Extract the [X, Y] coordinate from the center of the cell holding the provided text.  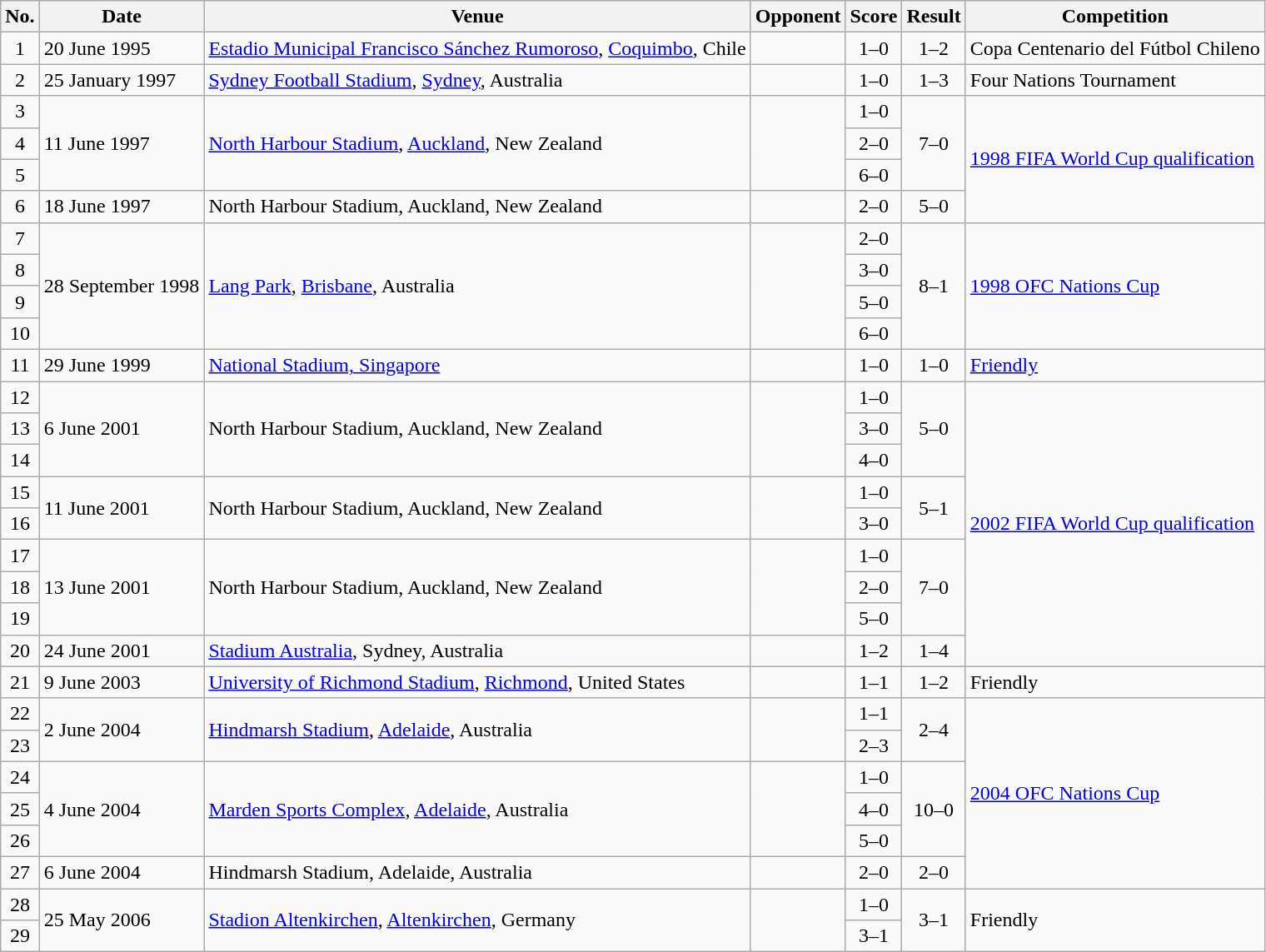
25 May 2006 [122, 920]
3 [20, 112]
14 [20, 461]
4 June 2004 [122, 809]
Sydney Football Stadium, Sydney, Australia [477, 80]
11 June 1997 [122, 143]
2004 OFC Nations Cup [1114, 793]
11 June 2001 [122, 508]
4 [20, 143]
13 [20, 429]
29 [20, 936]
18 June 1997 [122, 207]
Stadion Altenkirchen, Altenkirchen, Germany [477, 920]
Score [874, 17]
Four Nations Tournament [1114, 80]
1–4 [934, 650]
Estadio Municipal Francisco Sánchez Rumoroso, Coquimbo, Chile [477, 48]
11 [20, 365]
25 January 1997 [122, 80]
24 [20, 777]
22 [20, 714]
Opponent [798, 17]
29 June 1999 [122, 365]
25 [20, 809]
8 [20, 270]
2–3 [874, 745]
23 [20, 745]
26 [20, 840]
6 June 2004 [122, 872]
University of Richmond Stadium, Richmond, United States [477, 682]
8–1 [934, 286]
17 [20, 556]
10–0 [934, 809]
10 [20, 333]
15 [20, 492]
Copa Centenario del Fútbol Chileno [1114, 48]
Marden Sports Complex, Adelaide, Australia [477, 809]
9 [20, 302]
Stadium Australia, Sydney, Australia [477, 650]
12 [20, 397]
5 [20, 175]
1–3 [934, 80]
Lang Park, Brisbane, Australia [477, 286]
2002 FIFA World Cup qualification [1114, 525]
19 [20, 619]
13 June 2001 [122, 587]
28 September 1998 [122, 286]
Result [934, 17]
18 [20, 587]
1 [20, 48]
9 June 2003 [122, 682]
28 [20, 904]
National Stadium, Singapore [477, 365]
Competition [1114, 17]
20 [20, 650]
24 June 2001 [122, 650]
Venue [477, 17]
No. [20, 17]
6 [20, 207]
21 [20, 682]
2–4 [934, 730]
Date [122, 17]
20 June 1995 [122, 48]
7 [20, 238]
2 [20, 80]
2 June 2004 [122, 730]
27 [20, 872]
16 [20, 524]
1998 FIFA World Cup qualification [1114, 159]
1998 OFC Nations Cup [1114, 286]
5–1 [934, 508]
6 June 2001 [122, 429]
